Pinpoint the cell where the given text exists, returning its (X, Y) midpoint coordinate. 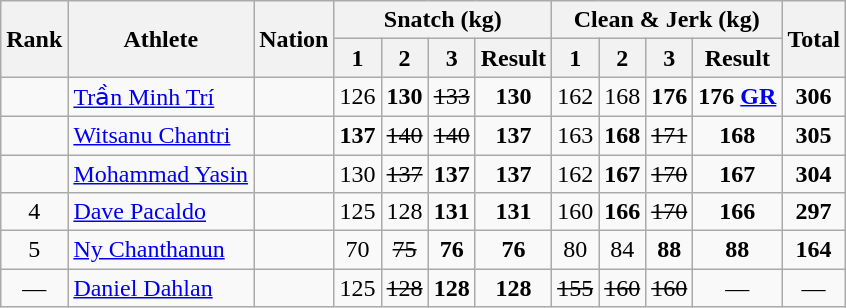
84 (622, 250)
5 (34, 250)
133 (452, 97)
155 (576, 288)
126 (358, 97)
Snatch (kg) (443, 20)
Clean & Jerk (kg) (667, 20)
4 (34, 212)
Rank (34, 39)
75 (404, 250)
Total (814, 39)
164 (814, 250)
163 (576, 135)
Dave Pacaldo (161, 212)
171 (670, 135)
305 (814, 135)
80 (576, 250)
176 GR (738, 97)
Athlete (161, 39)
Trần Minh Trí (161, 97)
306 (814, 97)
Mohammad Yasin (161, 173)
Daniel Dahlan (161, 288)
Witsanu Chantri (161, 135)
Nation (294, 39)
70 (358, 250)
Ny Chanthanun (161, 250)
297 (814, 212)
304 (814, 173)
176 (670, 97)
